From the cell containing the given text, extract its center point as (x, y) coordinate. 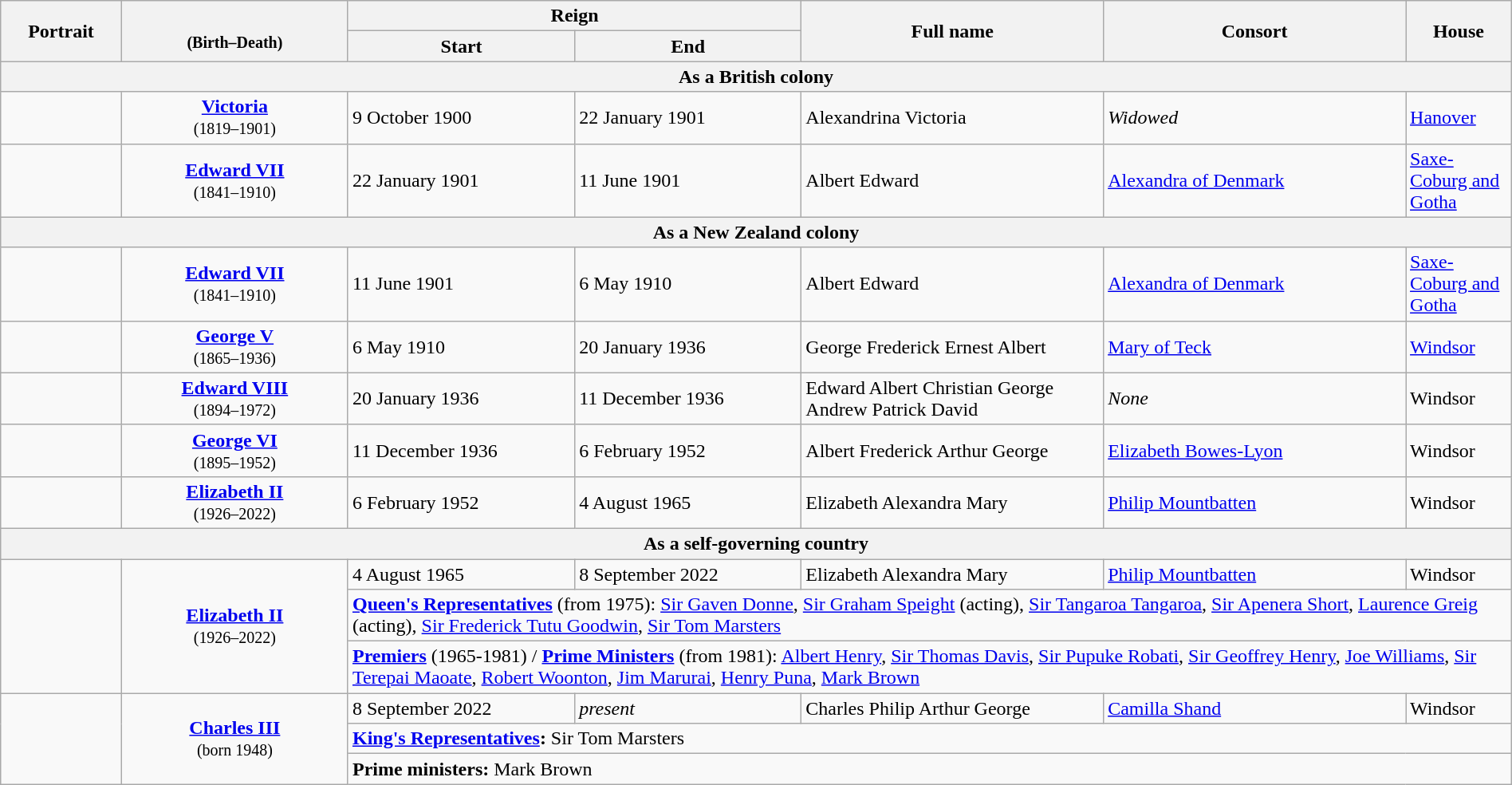
Charles Philip Arthur George (952, 708)
Victoria(1819–1901) (234, 118)
9 October 1900 (461, 118)
Mary of Teck (1255, 346)
Widowed (1255, 118)
George V(1865–1936) (234, 346)
Alexandrina Victoria (952, 118)
Edward VIII(1894–1972) (234, 399)
Hanover (1459, 118)
Edward Albert Christian George Andrew Patrick David (952, 399)
present (688, 708)
Elizabeth Bowes-Lyon (1255, 450)
Consort (1255, 31)
Reign (574, 16)
Charles III(born 1948) (234, 739)
Full name (952, 31)
Prime ministers: Mark Brown (930, 769)
King's Representatives: Sir Tom Marsters (930, 739)
(Birth–Death) (234, 31)
House (1459, 31)
End (688, 46)
Albert Frederick Arthur George (952, 450)
As a New Zealand colony (756, 232)
None (1255, 399)
As a British colony (756, 77)
George VI(1895–1952) (234, 450)
As a self-governing country (756, 543)
Start (461, 46)
Camilla Shand (1255, 708)
Portrait (61, 31)
George Frederick Ernest Albert (952, 346)
